For the text-containing cell, return its midpoint in [x, y] coordinate format. 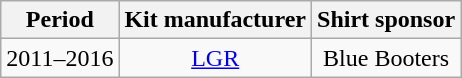
Period [60, 20]
Shirt sponsor [386, 20]
Blue Booters [386, 58]
Kit manufacturer [216, 20]
2011–2016 [60, 58]
LGR [216, 58]
